Identify which cell holds the provided text, then report its [x, y] central coordinate. 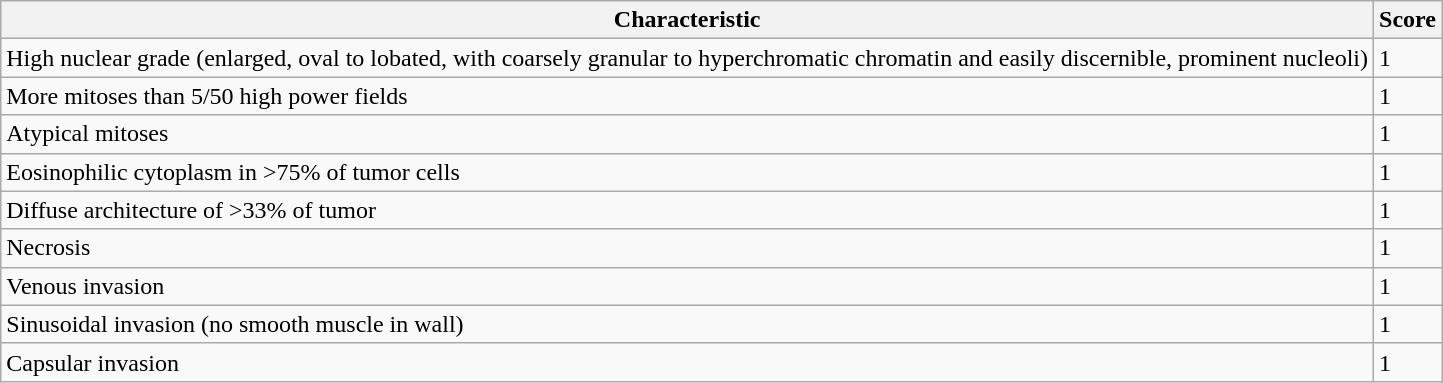
Characteristic [688, 20]
Atypical mitoses [688, 134]
Venous invasion [688, 286]
Capsular invasion [688, 362]
Necrosis [688, 248]
Sinusoidal invasion (no smooth muscle in wall) [688, 324]
Score [1408, 20]
Diffuse architecture of >33% of tumor [688, 210]
High nuclear grade (enlarged, oval to lobated, with coarsely granular to hyperchromatic chromatin and easily discernible, prominent nucleoli) [688, 58]
More mitoses than 5/50 high power fields [688, 96]
Eosinophilic cytoplasm in >75% of tumor cells [688, 172]
